Output the (X, Y) coordinate of the center of the cell containing the given text.  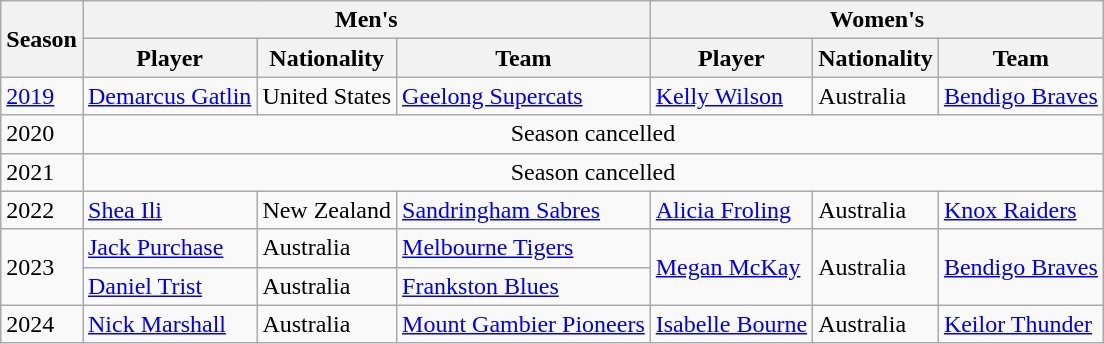
Melbourne Tigers (524, 248)
Daniel Trist (169, 286)
2023 (42, 267)
Kelly Wilson (731, 96)
Jack Purchase (169, 248)
Knox Raiders (1020, 210)
Frankston Blues (524, 286)
Sandringham Sabres (524, 210)
Women's (876, 20)
2019 (42, 96)
Shea Ili (169, 210)
2021 (42, 172)
2024 (42, 324)
Megan McKay (731, 267)
Isabelle Bourne (731, 324)
Men's (366, 20)
New Zealand (327, 210)
United States (327, 96)
Mount Gambier Pioneers (524, 324)
2022 (42, 210)
Geelong Supercats (524, 96)
2020 (42, 134)
Nick Marshall (169, 324)
Alicia Froling (731, 210)
Season (42, 39)
Keilor Thunder (1020, 324)
Demarcus Gatlin (169, 96)
